For the text-containing cell, return its midpoint in [x, y] coordinate format. 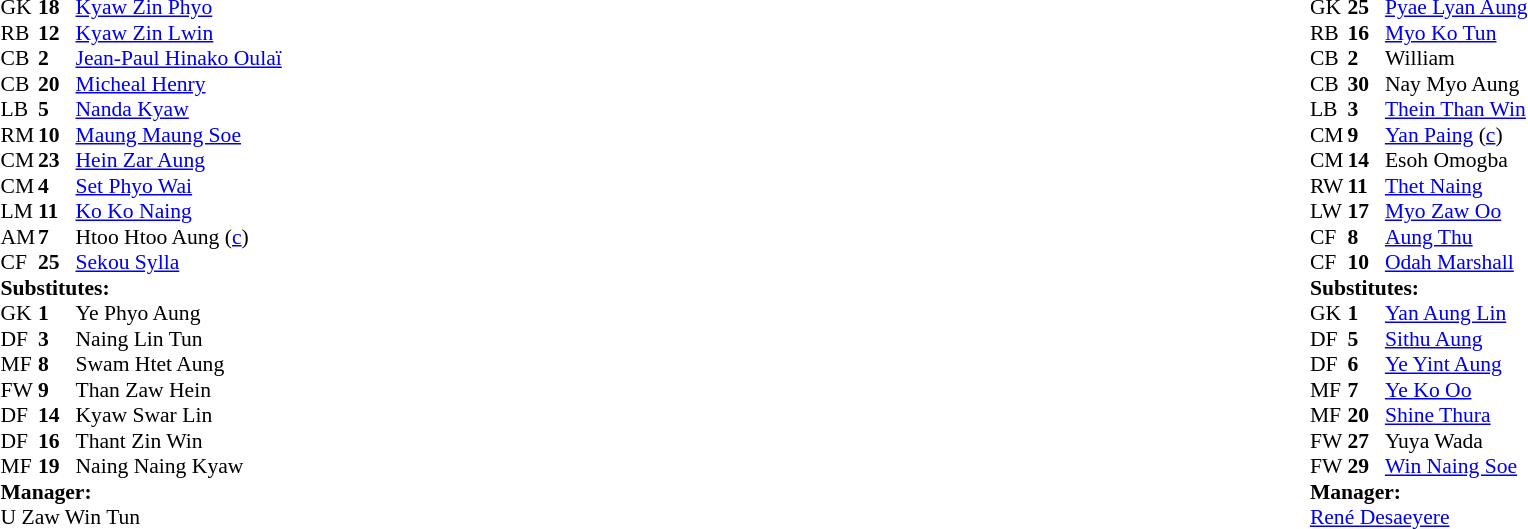
Naing Naing Kyaw [179, 467]
Myo Zaw Oo [1456, 211]
RM [19, 135]
Odah Marshall [1456, 263]
25 [57, 263]
RW [1329, 186]
AM [19, 237]
Ye Phyo Aung [179, 313]
Aung Thu [1456, 237]
Thein Than Win [1456, 109]
27 [1366, 441]
6 [1366, 365]
Sekou Sylla [179, 263]
Ye Ko Oo [1456, 390]
Yuya Wada [1456, 441]
29 [1366, 467]
LM [19, 211]
Set Phyo Wai [179, 186]
Nanda Kyaw [179, 109]
23 [57, 161]
Naing Lin Tun [179, 339]
12 [57, 33]
Kyaw Swar Lin [179, 415]
Myo Ko Tun [1456, 33]
LW [1329, 211]
Yan Aung Lin [1456, 313]
Shine Thura [1456, 415]
19 [57, 467]
Thet Naing [1456, 186]
Jean-Paul Hinako Oulaï [179, 59]
Esoh Omogba [1456, 161]
17 [1366, 211]
Sithu Aung [1456, 339]
William [1456, 59]
Ko Ko Naing [179, 211]
4 [57, 186]
Nay Myo Aung [1456, 84]
Thant Zin Win [179, 441]
Htoo Htoo Aung (c) [179, 237]
Kyaw Zin Lwin [179, 33]
Win Naing Soe [1456, 467]
Micheal Henry [179, 84]
30 [1366, 84]
Swam Htet Aung [179, 365]
Than Zaw Hein [179, 390]
Ye Yint Aung [1456, 365]
Maung Maung Soe [179, 135]
Hein Zar Aung [179, 161]
Yan Paing (c) [1456, 135]
